Return the (x, y) coordinate for the center point of the cell that contains the specified text.  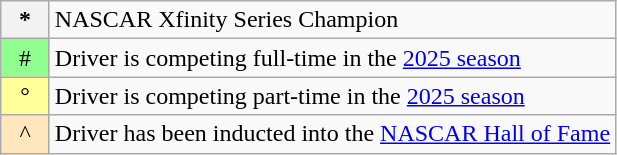
Driver is competing full-time in the 2025 season (332, 58)
Driver is competing part-time in the 2025 season (332, 96)
* (26, 20)
# (26, 58)
° (26, 96)
^ (26, 134)
Driver has been inducted into the NASCAR Hall of Fame (332, 134)
NASCAR Xfinity Series Champion (332, 20)
